Search for the cell housing the specified text and yield its (x, y) center coordinate. 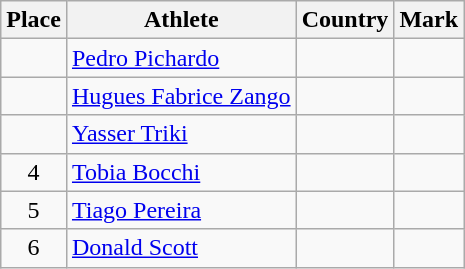
Tobia Bocchi (181, 172)
Athlete (181, 20)
Place (34, 20)
Hugues Fabrice Zango (181, 96)
5 (34, 210)
Yasser Triki (181, 134)
Mark (429, 20)
Tiago Pereira (181, 210)
4 (34, 172)
6 (34, 248)
Pedro Pichardo (181, 58)
Donald Scott (181, 248)
Country (345, 20)
